Pinpoint the cell where the given text exists, returning its (x, y) midpoint coordinate. 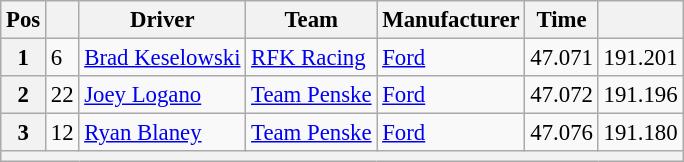
191.196 (640, 95)
Joey Logano (162, 95)
191.180 (640, 133)
RFK Racing (312, 58)
Driver (162, 20)
Ryan Blaney (162, 133)
Pos (24, 20)
47.072 (562, 95)
Brad Keselowski (162, 58)
12 (62, 133)
191.201 (640, 58)
6 (62, 58)
47.071 (562, 58)
22 (62, 95)
2 (24, 95)
3 (24, 133)
Team (312, 20)
47.076 (562, 133)
Time (562, 20)
Manufacturer (451, 20)
1 (24, 58)
